Find where the given text appears and provide that cell's center as (x, y) coordinate. 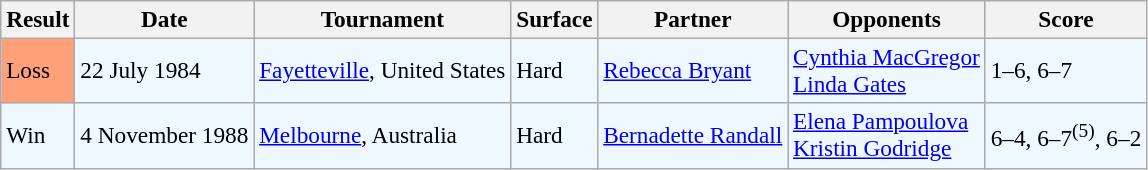
Fayetteville, United States (382, 70)
Bernadette Randall (693, 136)
Opponents (887, 19)
22 July 1984 (164, 70)
6–4, 6–7(5), 6–2 (1066, 136)
Score (1066, 19)
4 November 1988 (164, 136)
Surface (554, 19)
Cynthia MacGregor Linda Gates (887, 70)
1–6, 6–7 (1066, 70)
Win (38, 136)
Result (38, 19)
Elena Pampoulova Kristin Godridge (887, 136)
Date (164, 19)
Partner (693, 19)
Melbourne, Australia (382, 136)
Rebecca Bryant (693, 70)
Tournament (382, 19)
Loss (38, 70)
